Provide the (X, Y) coordinate of the cell's center where the given text is located.  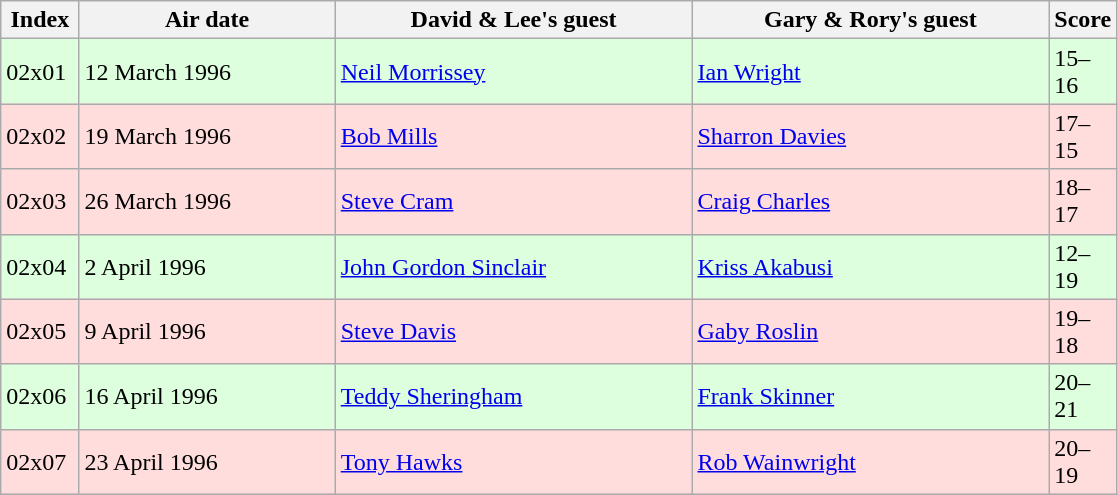
Score (1083, 20)
Teddy Sheringham (514, 396)
02x06 (40, 396)
Steve Cram (514, 202)
John Gordon Sinclair (514, 266)
02x07 (40, 462)
Air date (207, 20)
Gaby Roslin (870, 332)
20–21 (1083, 396)
12–19 (1083, 266)
19 March 1996 (207, 136)
Tony Hawks (514, 462)
26 March 1996 (207, 202)
2 April 1996 (207, 266)
David & Lee's guest (514, 20)
19–18 (1083, 332)
02x03 (40, 202)
02x01 (40, 72)
20–19 (1083, 462)
Neil Morrissey (514, 72)
02x04 (40, 266)
15–16 (1083, 72)
23 April 1996 (207, 462)
17–15 (1083, 136)
Craig Charles (870, 202)
Ian Wright (870, 72)
Rob Wainwright (870, 462)
Sharron Davies (870, 136)
16 April 1996 (207, 396)
12 March 1996 (207, 72)
02x02 (40, 136)
Steve Davis (514, 332)
Gary & Rory's guest (870, 20)
Frank Skinner (870, 396)
18–17 (1083, 202)
02x05 (40, 332)
Kriss Akabusi (870, 266)
9 April 1996 (207, 332)
Index (40, 20)
Bob Mills (514, 136)
